From the cell containing the given text, extract its center point as [x, y] coordinate. 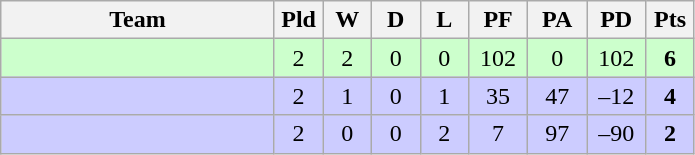
Pts [670, 20]
W [348, 20]
L [444, 20]
PF [498, 20]
6 [670, 58]
Team [138, 20]
D [396, 20]
7 [498, 134]
PA [558, 20]
PD [616, 20]
–12 [616, 96]
35 [498, 96]
–90 [616, 134]
Pld [298, 20]
47 [558, 96]
4 [670, 96]
97 [558, 134]
